Extract the (x, y) coordinate from the center of the cell holding the provided text.  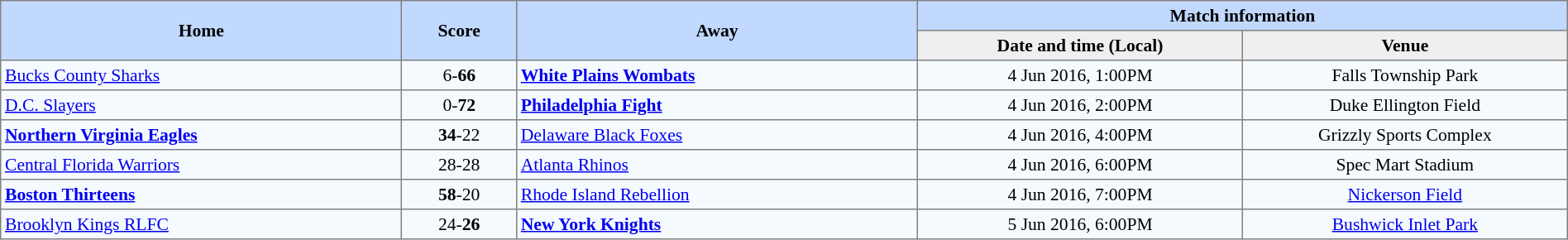
Brooklyn Kings RLFC (202, 224)
Grizzly Sports Complex (1404, 135)
24-26 (460, 224)
Delaware Black Foxes (716, 135)
Central Florida Warriors (202, 165)
White Plains Wombats (716, 75)
Bushwick Inlet Park (1404, 224)
4 Jun 2016, 6:00PM (1080, 165)
Bucks County Sharks (202, 75)
4 Jun 2016, 2:00PM (1080, 105)
Falls Township Park (1404, 75)
28-28 (460, 165)
Boston Thirteens (202, 194)
Duke Ellington Field (1404, 105)
4 Jun 2016, 7:00PM (1080, 194)
Rhode Island Rebellion (716, 194)
Away (716, 31)
Home (202, 31)
4 Jun 2016, 4:00PM (1080, 135)
Match information (1243, 16)
5 Jun 2016, 6:00PM (1080, 224)
D.C. Slayers (202, 105)
0-72 (460, 105)
58-20 (460, 194)
New York Knights (716, 224)
Venue (1404, 46)
Date and time (Local) (1080, 46)
Spec Mart Stadium (1404, 165)
34-22 (460, 135)
Northern Virginia Eagles (202, 135)
6-66 (460, 75)
Atlanta Rhinos (716, 165)
4 Jun 2016, 1:00PM (1080, 75)
Score (460, 31)
Philadelphia Fight (716, 105)
Nickerson Field (1404, 194)
